Output the [X, Y] coordinate of the center of the cell containing the given text.  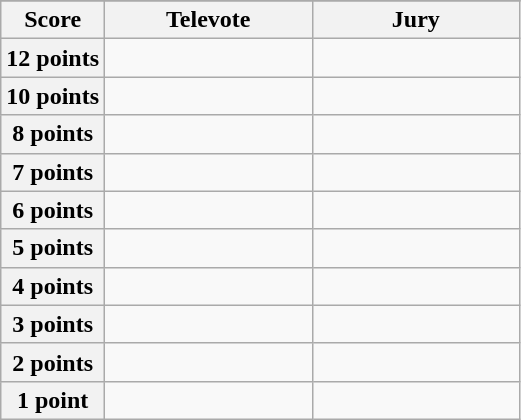
12 points [53, 58]
Televote [209, 20]
2 points [53, 362]
10 points [53, 96]
7 points [53, 172]
1 point [53, 400]
8 points [53, 134]
6 points [53, 210]
Score [53, 20]
3 points [53, 324]
5 points [53, 248]
Jury [416, 20]
4 points [53, 286]
